Locate the cell with the specified text and output its (x, y) center coordinate. 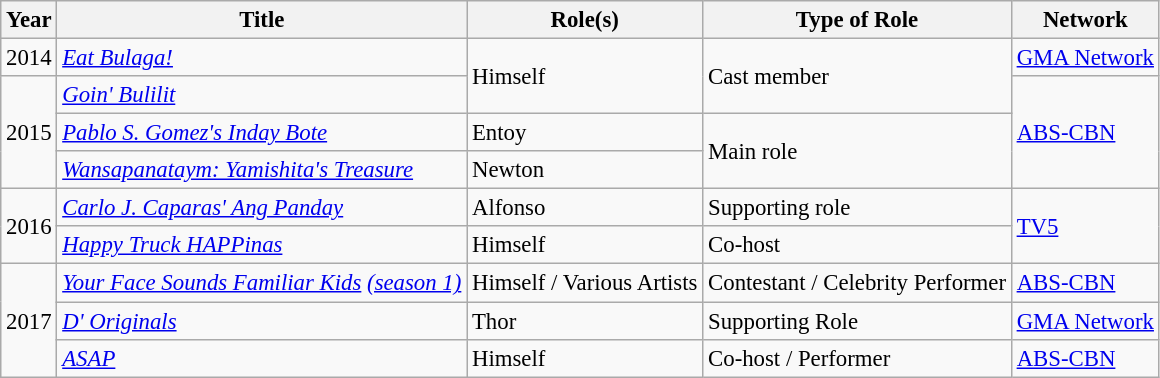
Contestant / Celebrity Performer (858, 283)
Carlo J. Caparas' Ang Panday (262, 208)
Main role (858, 152)
Supporting Role (858, 321)
Role(s) (585, 20)
Year (29, 20)
TV5 (1085, 226)
Goin' Bulilit (262, 95)
Type of Role (858, 20)
Wansapanataym: Yamishita's Treasure (262, 170)
2014 (29, 58)
ASAP (262, 358)
2015 (29, 132)
Thor (585, 321)
Eat Bulaga! (262, 58)
Your Face Sounds Familiar Kids (season 1) (262, 283)
Himself / Various Artists (585, 283)
2017 (29, 320)
Co-host (858, 245)
Title (262, 20)
Cast member (858, 76)
Entoy (585, 133)
Happy Truck HAPPinas (262, 245)
Network (1085, 20)
Pablo S. Gomez's Inday Bote (262, 133)
Co-host / Performer (858, 358)
Alfonso (585, 208)
2016 (29, 226)
D' Originals (262, 321)
Newton (585, 170)
Supporting role (858, 208)
